Scan for the cell matching the given text and deliver its (x, y) coordinate at center. 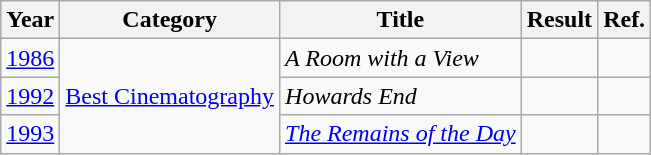
Result (559, 20)
Title (401, 20)
A Room with a View (401, 58)
The Remains of the Day (401, 134)
Category (170, 20)
1992 (30, 96)
1986 (30, 58)
Year (30, 20)
Ref. (624, 20)
1993 (30, 134)
Best Cinematography (170, 96)
Howards End (401, 96)
